Return the [X, Y] coordinate for the center point of the cell that contains the specified text.  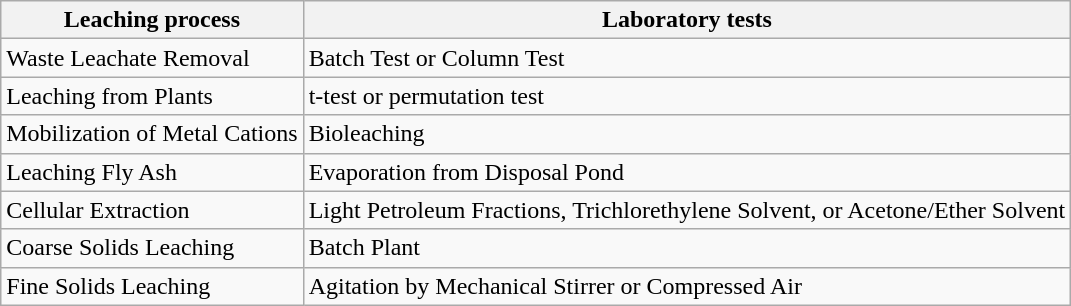
Agitation by Mechanical Stirrer or Compressed Air [687, 286]
t-test or permutation test [687, 96]
Cellular Extraction [152, 210]
Fine Solids Leaching [152, 286]
Leaching process [152, 20]
Leaching Fly Ash [152, 172]
Bioleaching [687, 134]
Laboratory tests [687, 20]
Batch Test or Column Test [687, 58]
Waste Leachate Removal [152, 58]
Mobilization of Metal Cations [152, 134]
Light Petroleum Fractions, Trichlorethylene Solvent, or Acetone/Ether Solvent [687, 210]
Batch Plant [687, 248]
Evaporation from Disposal Pond [687, 172]
Leaching from Plants [152, 96]
Coarse Solids Leaching [152, 248]
